Search for the cell housing the specified text and yield its (x, y) center coordinate. 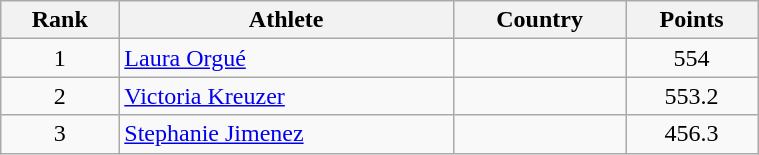
Athlete (286, 20)
456.3 (692, 134)
554 (692, 58)
2 (60, 96)
Laura Orgué (286, 58)
Country (540, 20)
Rank (60, 20)
Victoria Kreuzer (286, 96)
553.2 (692, 96)
Points (692, 20)
3 (60, 134)
1 (60, 58)
Stephanie Jimenez (286, 134)
